Search for the cell housing the specified text and yield its [X, Y] center coordinate. 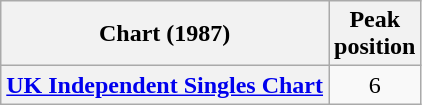
UK Independent Singles Chart [165, 85]
6 [375, 85]
Chart (1987) [165, 34]
Peakposition [375, 34]
